Return the (x, y) coordinate for the center point of the cell that contains the specified text.  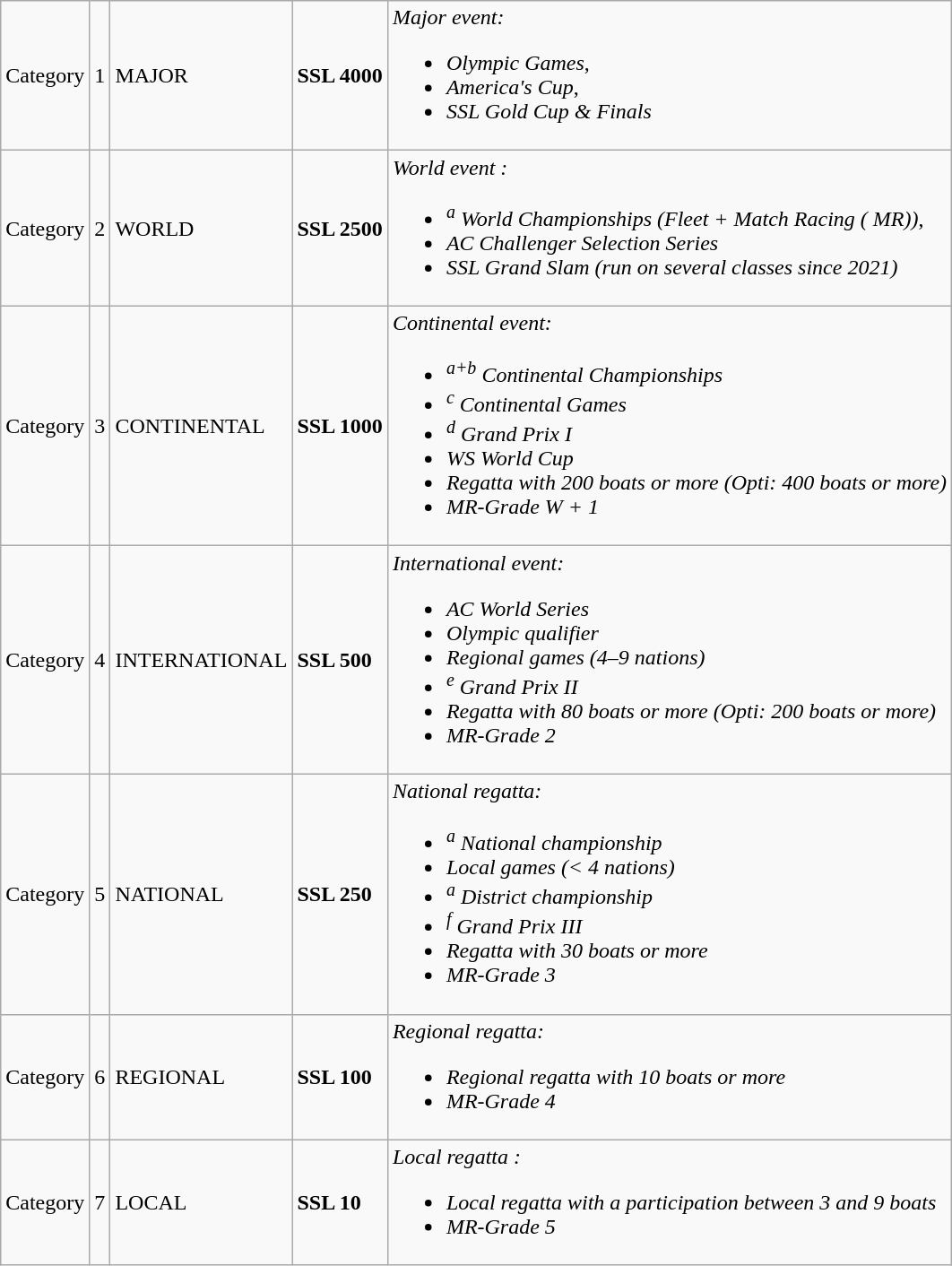
SSL 2500 (340, 229)
NATIONAL (201, 894)
SSL 100 (340, 1077)
Local regatta :Local regatta with a participation between 3 and 9 boatsMR-Grade 5 (669, 1202)
5 (100, 894)
SSL 500 (340, 660)
MAJOR (201, 75)
7 (100, 1202)
Regional regatta:Regional regatta with 10 boats or moreMR-Grade 4 (669, 1077)
World event :a World Championships (Fleet + Match Racing ( MR)),AC Challenger Selection SeriesSSL Grand Slam (run on several classes since 2021) (669, 229)
SSL 10 (340, 1202)
WORLD (201, 229)
4 (100, 660)
National regatta:a National championshipLocal games (< 4 nations)a District championshipf Grand Prix IIIRegatta with 30 boats or moreMR-Grade 3 (669, 894)
6 (100, 1077)
REGIONAL (201, 1077)
1 (100, 75)
SSL 4000 (340, 75)
CONTINENTAL (201, 426)
3 (100, 426)
2 (100, 229)
INTERNATIONAL (201, 660)
SSL 1000 (340, 426)
LOCAL (201, 1202)
SSL 250 (340, 894)
Major event: Olympic Games,America's Cup,SSL Gold Cup & Finals (669, 75)
